Locate the cell with the specified text and output its (x, y) center coordinate. 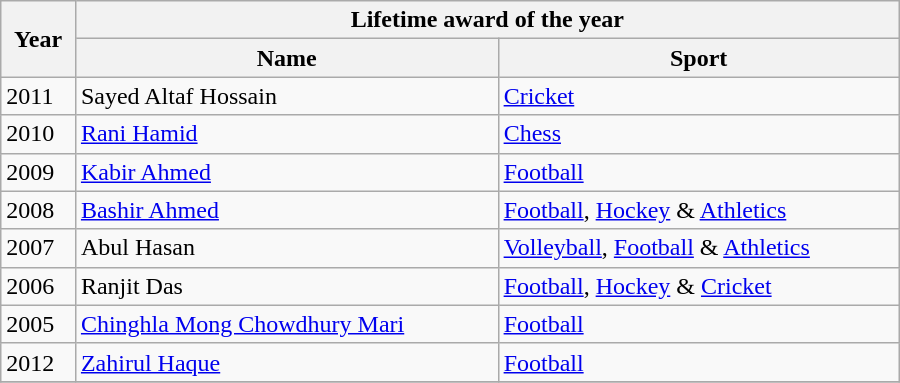
2009 (38, 172)
2010 (38, 134)
Chinghla Mong Chowdhury Mari (286, 324)
Kabir Ahmed (286, 172)
Year (38, 39)
Name (286, 58)
Volleyball, Football & Athletics (698, 248)
Rani Hamid (286, 134)
Football, Hockey & Cricket (698, 286)
2011 (38, 96)
Sayed Altaf Hossain (286, 96)
Zahirul Haque (286, 362)
2006 (38, 286)
2008 (38, 210)
Bashir Ahmed (286, 210)
Football, Hockey & Athletics (698, 210)
Chess (698, 134)
2005 (38, 324)
Abul Hasan (286, 248)
Sport (698, 58)
Ranjit Das (286, 286)
2012 (38, 362)
Lifetime award of the year (487, 20)
2007 (38, 248)
Cricket (698, 96)
